Search for the cell housing the specified text and yield its (x, y) center coordinate. 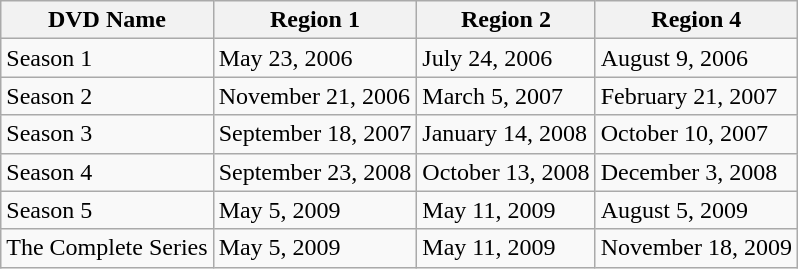
January 14, 2008 (506, 134)
Region 2 (506, 20)
Region 4 (696, 20)
November 21, 2006 (315, 96)
Season 4 (107, 172)
March 5, 2007 (506, 96)
Season 2 (107, 96)
Region 1 (315, 20)
November 18, 2009 (696, 248)
Season 1 (107, 58)
September 18, 2007 (315, 134)
Season 3 (107, 134)
December 3, 2008 (696, 172)
May 23, 2006 (315, 58)
October 10, 2007 (696, 134)
February 21, 2007 (696, 96)
September 23, 2008 (315, 172)
The Complete Series (107, 248)
August 5, 2009 (696, 210)
October 13, 2008 (506, 172)
July 24, 2006 (506, 58)
August 9, 2006 (696, 58)
DVD Name (107, 20)
Season 5 (107, 210)
